Return [x, y] of the center of cell containing provided text 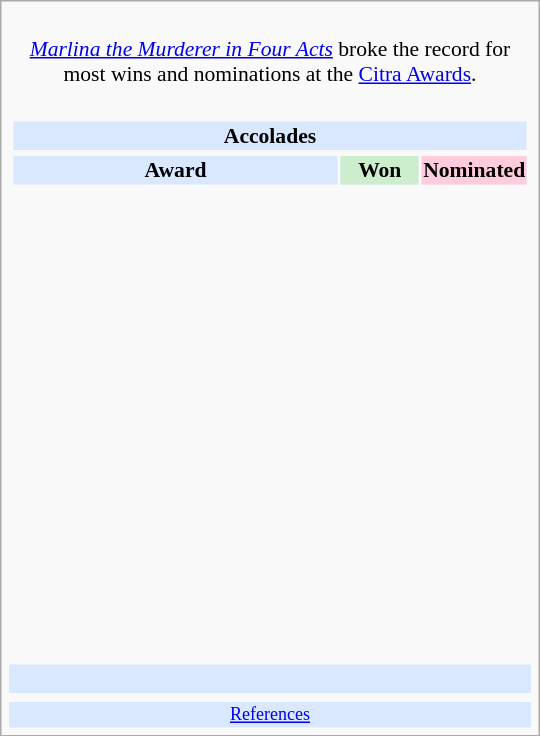
Nominated [474, 170]
Won [380, 170]
Accolades [270, 135]
Accolades Award Won Nominated [270, 376]
References [270, 715]
Award [175, 170]
Marlina the Murderer in Four Acts broke the record for most wins and nominations at the Citra Awards. [270, 49]
